From the cell containing the given text, extract its center point as (x, y) coordinate. 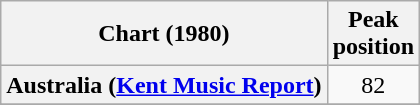
82 (373, 85)
Australia (Kent Music Report) (164, 85)
Chart (1980) (164, 34)
Peakposition (373, 34)
